Identify which cell holds the provided text, then report its [x, y] central coordinate. 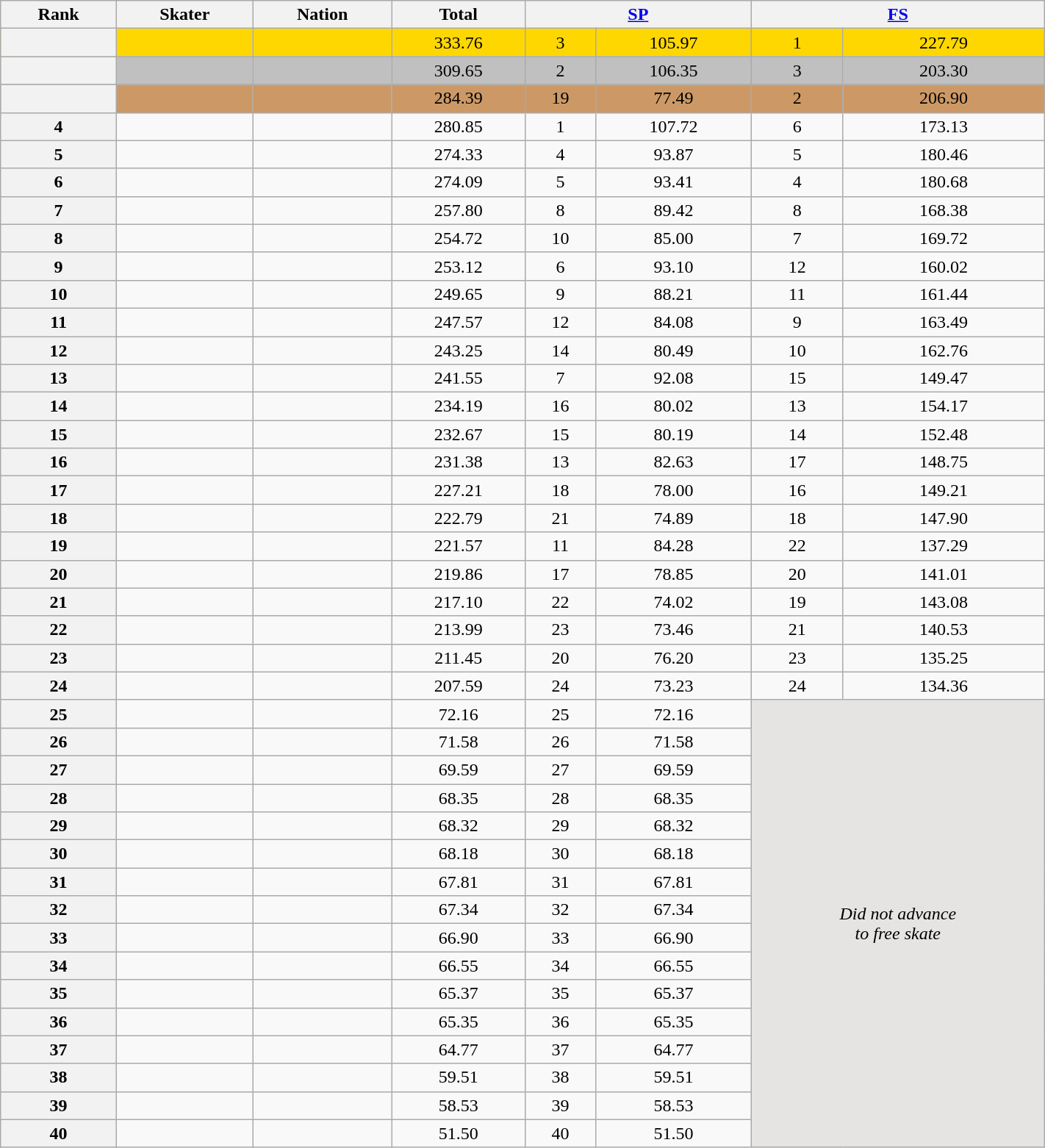
73.46 [674, 630]
213.99 [459, 630]
274.33 [459, 154]
78.00 [674, 490]
92.08 [674, 379]
149.47 [944, 379]
Nation [322, 15]
84.28 [674, 546]
309.65 [459, 71]
211.45 [459, 658]
80.49 [674, 351]
74.89 [674, 518]
257.80 [459, 210]
74.02 [674, 602]
231.38 [459, 462]
280.85 [459, 126]
241.55 [459, 379]
232.67 [459, 434]
Did not advanceto free skate [898, 923]
134.36 [944, 686]
78.85 [674, 574]
135.25 [944, 658]
105.97 [674, 43]
77.49 [674, 98]
Total [459, 15]
107.72 [674, 126]
106.35 [674, 71]
93.87 [674, 154]
161.44 [944, 294]
147.90 [944, 518]
160.02 [944, 266]
173.13 [944, 126]
93.10 [674, 266]
168.38 [944, 210]
73.23 [674, 686]
207.59 [459, 686]
89.42 [674, 210]
203.30 [944, 71]
234.19 [459, 406]
80.19 [674, 434]
254.72 [459, 238]
88.21 [674, 294]
206.90 [944, 98]
Rank [59, 15]
141.01 [944, 574]
247.57 [459, 322]
274.09 [459, 182]
FS [898, 15]
154.17 [944, 406]
80.02 [674, 406]
SP [638, 15]
162.76 [944, 351]
222.79 [459, 518]
143.08 [944, 602]
217.10 [459, 602]
137.29 [944, 546]
84.08 [674, 322]
148.75 [944, 462]
140.53 [944, 630]
82.63 [674, 462]
85.00 [674, 238]
333.76 [459, 43]
76.20 [674, 658]
219.86 [459, 574]
Skater [184, 15]
284.39 [459, 98]
169.72 [944, 238]
227.79 [944, 43]
180.46 [944, 154]
93.41 [674, 182]
253.12 [459, 266]
180.68 [944, 182]
163.49 [944, 322]
227.21 [459, 490]
243.25 [459, 351]
152.48 [944, 434]
221.57 [459, 546]
249.65 [459, 294]
149.21 [944, 490]
